Pinpoint the cell where the given text exists, returning its (x, y) midpoint coordinate. 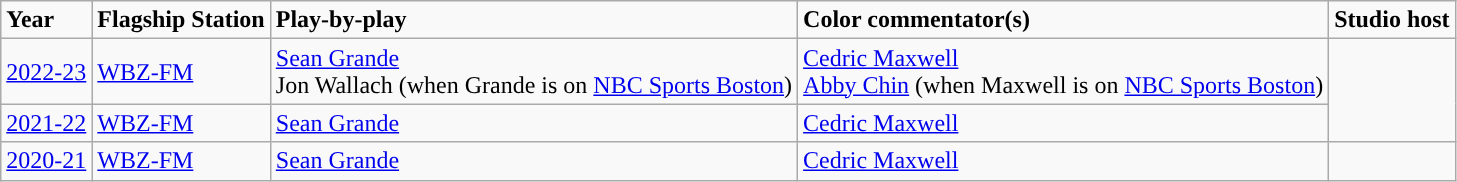
Studio host (1392, 20)
2020-21 (46, 161)
2022-23 (46, 72)
Color commentator(s) (1064, 20)
2021-22 (46, 123)
Year (46, 20)
Sean GrandeJon Wallach (when Grande is on NBC Sports Boston) (534, 72)
Play-by-play (534, 20)
Flagship Station (181, 20)
Cedric MaxwellAbby Chin (when Maxwell is on NBC Sports Boston) (1064, 72)
